Pinpoint the cell where the given text exists, returning its (x, y) midpoint coordinate. 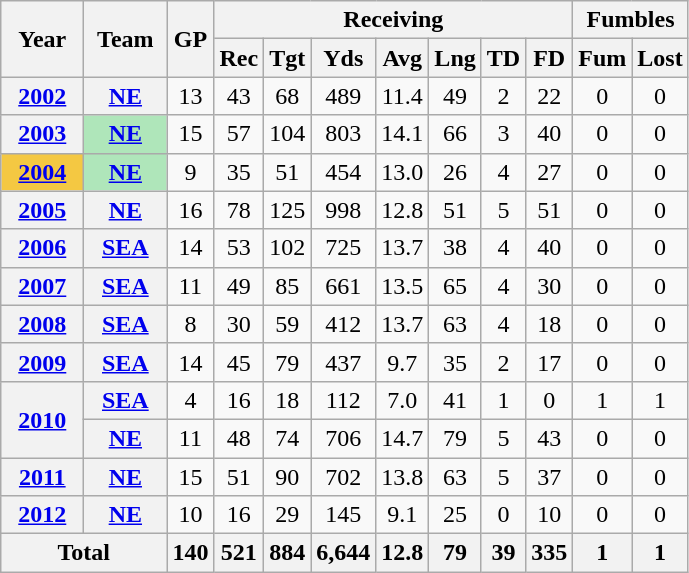
2006 (42, 248)
65 (455, 286)
Fumbles (630, 20)
74 (288, 438)
437 (344, 362)
Total (84, 553)
140 (190, 553)
22 (550, 96)
998 (344, 210)
GP (190, 39)
Tgt (288, 58)
11.4 (402, 96)
661 (344, 286)
521 (239, 553)
53 (239, 248)
Yds (344, 58)
Team (126, 39)
803 (344, 134)
37 (550, 477)
14.1 (402, 134)
Rec (239, 58)
13.0 (402, 172)
725 (344, 248)
2008 (42, 324)
489 (344, 96)
454 (344, 172)
102 (288, 248)
9.7 (402, 362)
2005 (42, 210)
412 (344, 324)
25 (455, 515)
13.8 (402, 477)
13 (190, 96)
78 (239, 210)
2007 (42, 286)
Fum (602, 58)
706 (344, 438)
Year (42, 39)
2004 (42, 172)
125 (288, 210)
TD (503, 58)
145 (344, 515)
3 (503, 134)
2002 (42, 96)
38 (455, 248)
2003 (42, 134)
2009 (42, 362)
7.0 (402, 400)
14.7 (402, 438)
112 (344, 400)
2011 (42, 477)
85 (288, 286)
57 (239, 134)
59 (288, 324)
48 (239, 438)
8 (190, 324)
FD (550, 58)
104 (288, 134)
17 (550, 362)
66 (455, 134)
Lost (660, 58)
702 (344, 477)
45 (239, 362)
335 (550, 553)
9 (190, 172)
68 (288, 96)
Receiving (394, 20)
39 (503, 553)
Avg (402, 58)
26 (455, 172)
2012 (42, 515)
41 (455, 400)
27 (550, 172)
29 (288, 515)
13.5 (402, 286)
Lng (455, 58)
90 (288, 477)
2010 (42, 419)
884 (288, 553)
9.1 (402, 515)
6,644 (344, 553)
